Extract the (X, Y) coordinate from the center of the cell holding the provided text.  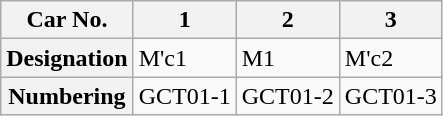
2 (288, 20)
GCT01-1 (184, 96)
M'c1 (184, 58)
GCT01-2 (288, 96)
Car No. (67, 20)
1 (184, 20)
GCT01-3 (390, 96)
M1 (288, 58)
Numbering (67, 96)
Designation (67, 58)
M'c2 (390, 58)
3 (390, 20)
